Return the (x, y) coordinate for the center point of the cell that contains the specified text.  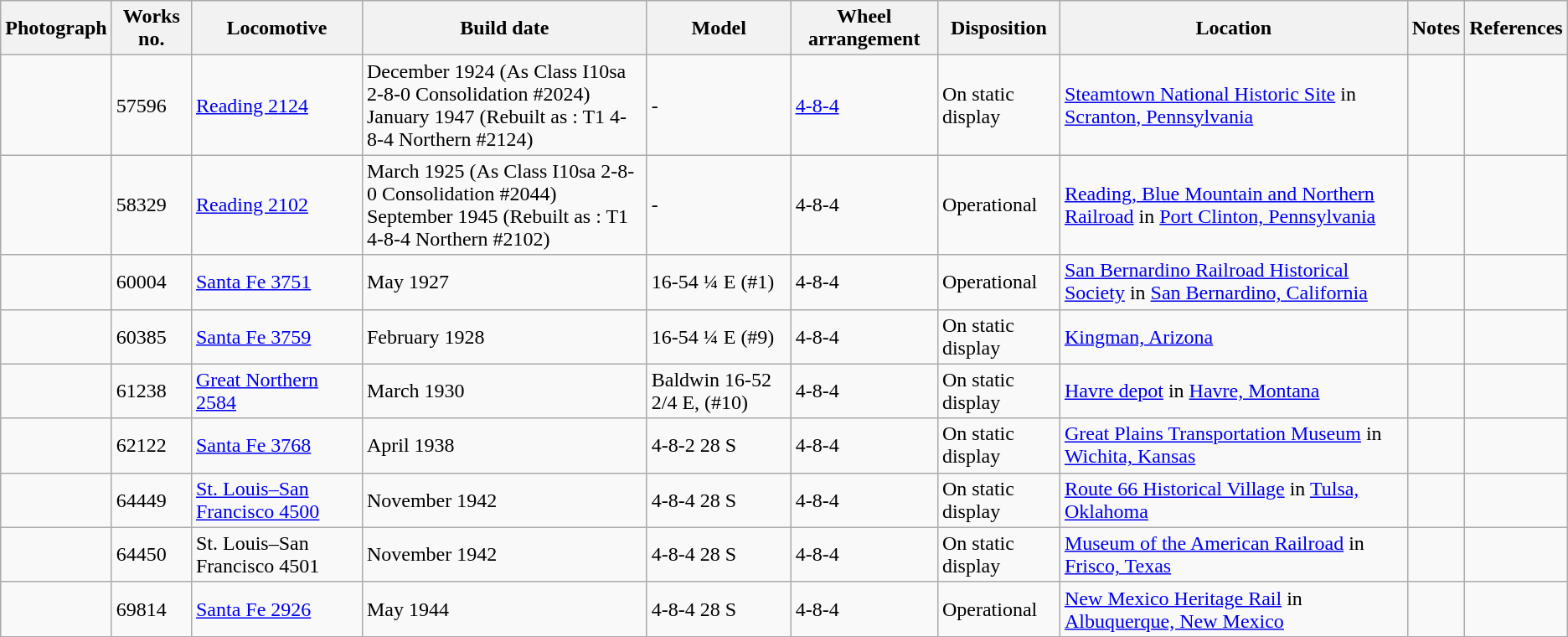
Santa Fe 3759 (276, 337)
Works no. (151, 28)
62122 (151, 446)
St. Louis–San Francisco 4500 (276, 500)
Museum of the American Railroad in Frisco, Texas (1233, 555)
Model (719, 28)
64450 (151, 555)
16-54 ¼ E (#1) (719, 282)
57596 (151, 106)
Locomotive (276, 28)
April 1938 (504, 446)
60004 (151, 282)
Havre depot in Havre, Montana (1233, 391)
May 1927 (504, 282)
March 1930 (504, 391)
Reading, Blue Mountain and Northern Railroad in Port Clinton, Pennsylvania (1233, 205)
Santa Fe 2926 (276, 609)
69814 (151, 609)
Photograph (56, 28)
Santa Fe 3751 (276, 282)
December 1924 (As Class I10sa 2-8-0 Consolidation #2024)January 1947 (Rebuilt as : T1 4-8-4 Northern #2124) (504, 106)
61238 (151, 391)
References (1516, 28)
Build date (504, 28)
60385 (151, 337)
March 1925 (As Class I10sa 2-8-0 Consolidation #2044)September 1945 (Rebuilt as : T1 4-8-4 Northern #2102) (504, 205)
Baldwin 16-52 2/4 E, (#10) (719, 391)
Wheel arrangement (864, 28)
Disposition (998, 28)
Reading 2124 (276, 106)
New Mexico Heritage Rail in Albuquerque, New Mexico (1233, 609)
Great Northern 2584 (276, 391)
4-8-2 28 S (719, 446)
Notes (1436, 28)
64449 (151, 500)
16-54 ¼ E (#9) (719, 337)
February 1928 (504, 337)
San Bernardino Railroad Historical Society in San Bernardino, California (1233, 282)
Santa Fe 3768 (276, 446)
Reading 2102 (276, 205)
Route 66 Historical Village in Tulsa, Oklahoma (1233, 500)
Great Plains Transportation Museum in Wichita, Kansas (1233, 446)
St. Louis–San Francisco 4501 (276, 555)
Kingman, Arizona (1233, 337)
Steamtown National Historic Site in Scranton, Pennsylvania (1233, 106)
May 1944 (504, 609)
Location (1233, 28)
58329 (151, 205)
